From the cell containing the given text, extract its center point as (X, Y) coordinate. 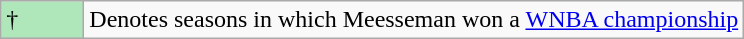
Denotes seasons in which Meesseman won a WNBA championship (414, 20)
† (42, 20)
